Output the (x, y) coordinate of the center of the cell containing the given text.  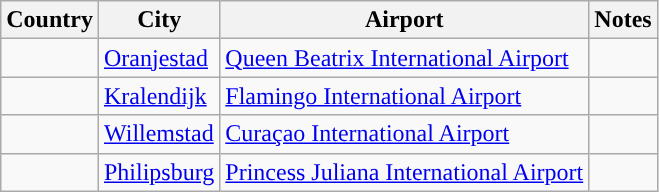
Airport (404, 20)
Curaçao International Airport (404, 134)
Queen Beatrix International Airport (404, 58)
City (158, 20)
Notes (623, 20)
Flamingo International Airport (404, 96)
Philipsburg (158, 172)
Willemstad (158, 134)
Oranjestad (158, 58)
Country (50, 20)
Princess Juliana International Airport (404, 172)
Kralendijk (158, 96)
